Find where the given text appears and provide that cell's center as [x, y] coordinate. 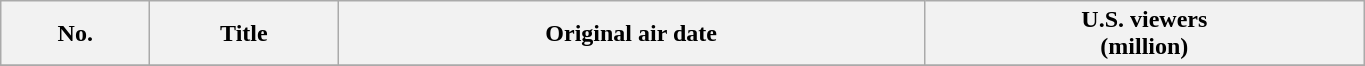
Original air date [631, 34]
Title [244, 34]
No. [76, 34]
U.S. viewers(million) [1144, 34]
